Return the (x, y) coordinate for the center point of the cell that contains the specified text.  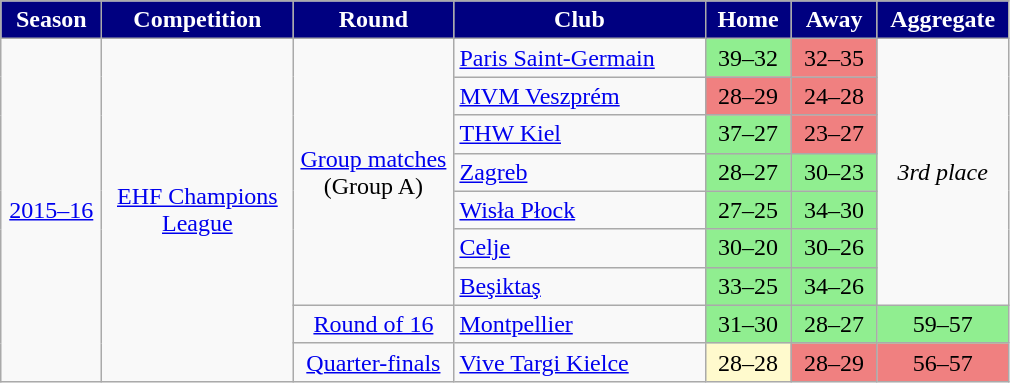
EHF Champions League (198, 210)
Quarter-finals (374, 362)
3rd place (942, 172)
37–27 (748, 134)
MVM Veszprém (580, 96)
Vive Targi Kielce (580, 362)
Zagreb (580, 172)
THW Kiel (580, 134)
27–25 (748, 210)
Montpellier (580, 324)
30–26 (834, 248)
30–23 (834, 172)
39–32 (748, 58)
30–20 (748, 248)
Celje (580, 248)
59–57 (942, 324)
Paris Saint-Germain (580, 58)
Season (52, 20)
Wisła Płock (580, 210)
Round (374, 20)
56–57 (942, 362)
Competition (198, 20)
23–27 (834, 134)
28–28 (748, 362)
Beşiktaş (580, 286)
34–26 (834, 286)
32–35 (834, 58)
24–28 (834, 96)
Round of 16 (374, 324)
Aggregate (942, 20)
33–25 (748, 286)
Away (834, 20)
Group matches (Group A) (374, 172)
31–30 (748, 324)
2015–16 (52, 210)
Home (748, 20)
Club (580, 20)
34–30 (834, 210)
